Pinpoint the cell where the given text exists, returning its (X, Y) midpoint coordinate. 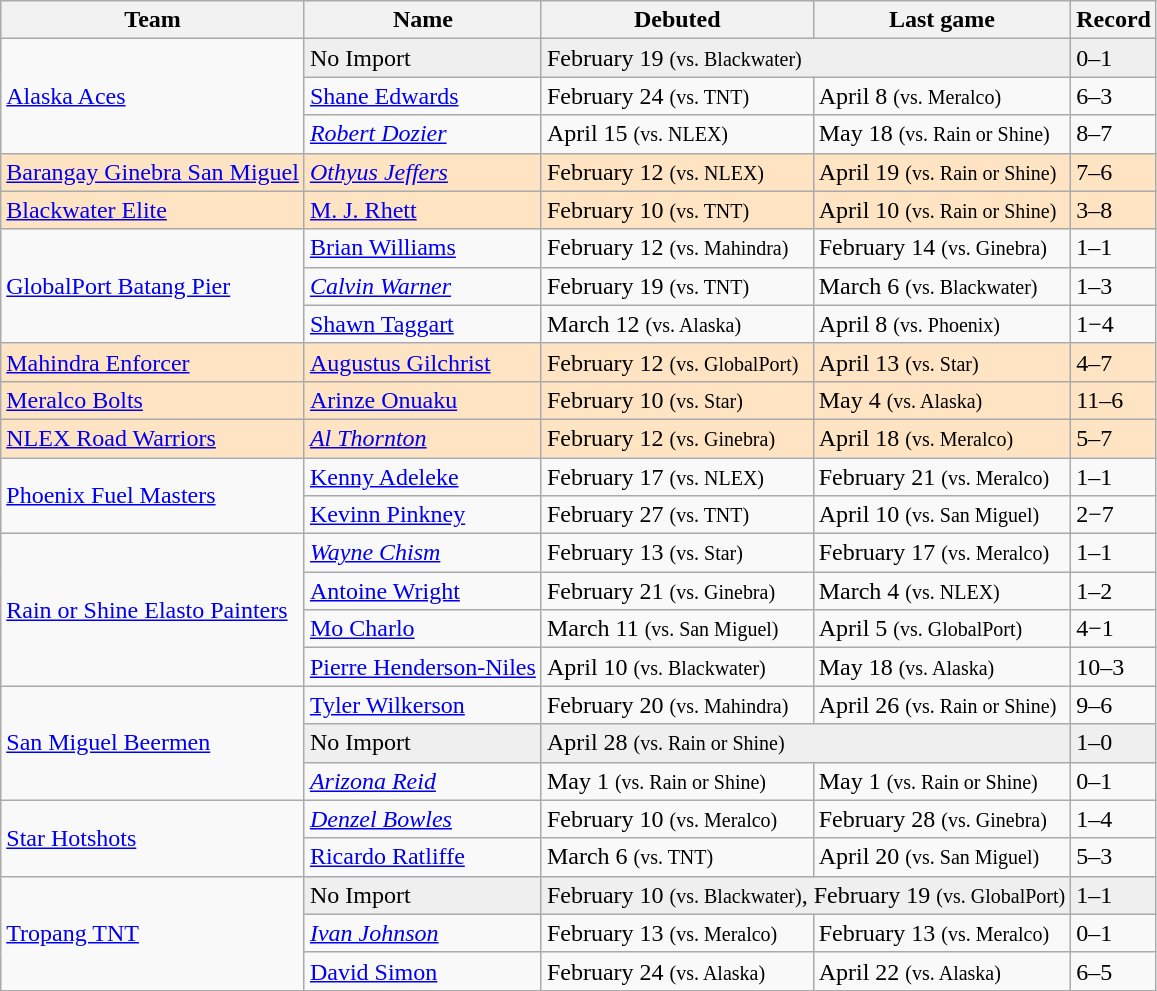
April 26 (vs. Rain or Shine) (942, 705)
NLEX Road Warriors (153, 438)
M. J. Rhett (422, 210)
April 28 (vs. Rain or Shine) (806, 743)
1−4 (1114, 324)
Tyler Wilkerson (422, 705)
Tropang TNT (153, 933)
Meralco Bolts (153, 400)
6–5 (1114, 971)
April 8 (vs. Phoenix) (942, 324)
3–8 (1114, 210)
February 10 (vs. Blackwater), February 19 (vs. GlobalPort) (806, 895)
February 28 (vs. Ginebra) (942, 819)
Arizona Reid (422, 781)
March 6 (vs. Blackwater) (942, 286)
February 24 (vs. TNT) (677, 96)
Barangay Ginebra San Miguel (153, 172)
7–6 (1114, 172)
February 27 (vs. TNT) (677, 515)
Calvin Warner (422, 286)
February 19 (vs. Blackwater) (806, 58)
6–3 (1114, 96)
Wayne Chism (422, 553)
Blackwater Elite (153, 210)
Antoine Wright (422, 591)
4−1 (1114, 629)
1–3 (1114, 286)
February 10 (vs. Star) (677, 400)
Othyus Jeffers (422, 172)
Kevinn Pinkney (422, 515)
Debuted (677, 20)
March 4 (vs. NLEX) (942, 591)
4–7 (1114, 362)
Star Hotshots (153, 838)
April 10 (vs. Blackwater) (677, 667)
April 15 (vs. NLEX) (677, 134)
8–7 (1114, 134)
10–3 (1114, 667)
San Miguel Beermen (153, 743)
February 21 (vs. Meralco) (942, 477)
Phoenix Fuel Masters (153, 496)
February 10 (vs. Meralco) (677, 819)
Rain or Shine Elasto Painters (153, 610)
Ivan Johnson (422, 933)
April 10 (vs. Rain or Shine) (942, 210)
Alaska Aces (153, 96)
February 19 (vs. TNT) (677, 286)
Brian Williams (422, 248)
11–6 (1114, 400)
Robert Dozier (422, 134)
April 5 (vs. GlobalPort) (942, 629)
February 17 (vs. Meralco) (942, 553)
Kenny Adeleke (422, 477)
February 12 (vs. GlobalPort) (677, 362)
April 18 (vs. Meralco) (942, 438)
Shawn Taggart (422, 324)
February 21 (vs. Ginebra) (677, 591)
1–0 (1114, 743)
April 20 (vs. San Miguel) (942, 857)
February 12 (vs. Mahindra) (677, 248)
1–4 (1114, 819)
April 22 (vs. Alaska) (942, 971)
Mahindra Enforcer (153, 362)
March 12 (vs. Alaska) (677, 324)
April 13 (vs. Star) (942, 362)
February 10 (vs. TNT) (677, 210)
1–2 (1114, 591)
May 18 (vs. Rain or Shine) (942, 134)
May 18 (vs. Alaska) (942, 667)
February 20 (vs. Mahindra) (677, 705)
Denzel Bowles (422, 819)
May 4 (vs. Alaska) (942, 400)
February 14 (vs. Ginebra) (942, 248)
March 6 (vs. TNT) (677, 857)
Arinze Onuaku (422, 400)
February 12 (vs. Ginebra) (677, 438)
9–6 (1114, 705)
5–7 (1114, 438)
Mo Charlo (422, 629)
April 10 (vs. San Miguel) (942, 515)
February 24 (vs. Alaska) (677, 971)
5–3 (1114, 857)
Team (153, 20)
Last game (942, 20)
Name (422, 20)
GlobalPort Batang Pier (153, 286)
February 17 (vs. NLEX) (677, 477)
2−7 (1114, 515)
David Simon (422, 971)
Al Thornton (422, 438)
Augustus Gilchrist (422, 362)
April 19 (vs. Rain or Shine) (942, 172)
February 13 (vs. Star) (677, 553)
February 12 (vs. NLEX) (677, 172)
Record (1114, 20)
Pierre Henderson-Niles (422, 667)
Shane Edwards (422, 96)
March 11 (vs. San Miguel) (677, 629)
Ricardo Ratliffe (422, 857)
April 8 (vs. Meralco) (942, 96)
